Find where the given text appears and provide that cell's center as [x, y] coordinate. 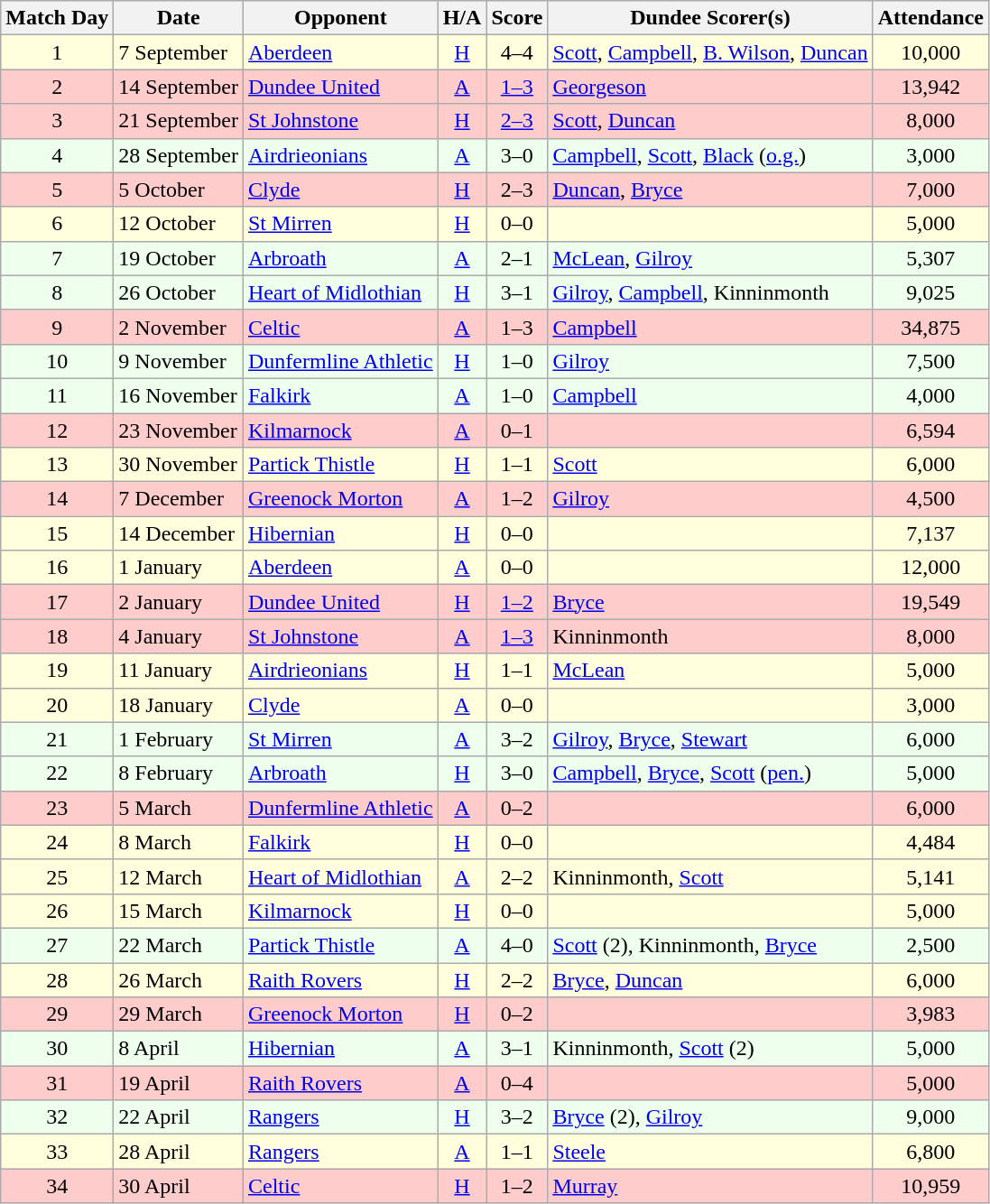
20 [58, 705]
12 October [179, 224]
Bryce (2), Gilroy [710, 1117]
Scott, Duncan [710, 121]
Score [517, 18]
Kinninmonth, Scott (2) [710, 1049]
Scott (2), Kinninmonth, Bryce [710, 945]
McLean [710, 671]
7,137 [930, 533]
25 [58, 876]
Bryce, Duncan [710, 979]
8 April [179, 1049]
4 January [179, 636]
4–0 [517, 945]
5 [58, 190]
6,594 [930, 431]
17 [58, 602]
Gilroy, Campbell, Kinninmonth [710, 292]
21 [58, 739]
19 April [179, 1083]
0–4 [517, 1083]
Georgeson [710, 87]
5 October [179, 190]
7 [58, 258]
19 [58, 671]
2 January [179, 602]
14 [58, 499]
31 [58, 1083]
7 September [179, 52]
26 [58, 911]
8 March [179, 842]
10,959 [930, 1186]
Campbell, Bryce, Scott (pen.) [710, 773]
18 January [179, 705]
29 [58, 1014]
3,983 [930, 1014]
Murray [710, 1186]
6,800 [930, 1152]
29 March [179, 1014]
33 [58, 1152]
14 September [179, 87]
8 February [179, 773]
Gilroy, Bryce, Stewart [710, 739]
28 April [179, 1152]
5 March [179, 808]
4–4 [517, 52]
7 December [179, 499]
12 March [179, 876]
23 November [179, 431]
18 [58, 636]
10,000 [930, 52]
Opponent [340, 18]
21 September [179, 121]
9,000 [930, 1117]
Dundee Scorer(s) [710, 18]
2,500 [930, 945]
Scott, Campbell, B. Wilson, Duncan [710, 52]
Scott [710, 465]
Campbell, Scott, Black (o.g.) [710, 155]
30 November [179, 465]
28 September [179, 155]
9,025 [930, 292]
13 [58, 465]
30 [58, 1049]
11 January [179, 671]
3 [58, 121]
4 [58, 155]
30 April [179, 1186]
H/A [462, 18]
Match Day [58, 18]
0–1 [517, 431]
Duncan, Bryce [710, 190]
Kinninmonth [710, 636]
12 [58, 431]
15 March [179, 911]
McLean, Gilroy [710, 258]
4,000 [930, 395]
24 [58, 842]
13,942 [930, 87]
1 [58, 52]
7,500 [930, 361]
Date [179, 18]
2 November [179, 327]
4,500 [930, 499]
27 [58, 945]
34 [58, 1186]
2 [58, 87]
4,484 [930, 842]
Bryce [710, 602]
Kinninmonth, Scott [710, 876]
1 February [179, 739]
7,000 [930, 190]
16 November [179, 395]
22 [58, 773]
11 [58, 395]
15 [58, 533]
32 [58, 1117]
26 October [179, 292]
16 [58, 568]
5,307 [930, 258]
5,141 [930, 876]
Attendance [930, 18]
23 [58, 808]
8 [58, 292]
26 March [179, 979]
22 April [179, 1117]
6 [58, 224]
9 November [179, 361]
22 March [179, 945]
14 December [179, 533]
28 [58, 979]
10 [58, 361]
19,549 [930, 602]
Steele [710, 1152]
9 [58, 327]
34,875 [930, 327]
1 January [179, 568]
2–1 [517, 258]
19 October [179, 258]
12,000 [930, 568]
